Determine the [x, y] coordinate at the center of the cell enclosing the given text.  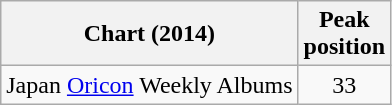
33 [344, 85]
Chart (2014) [150, 34]
Peakposition [344, 34]
Japan Oricon Weekly Albums [150, 85]
